Search for the cell housing the specified text and yield its [X, Y] center coordinate. 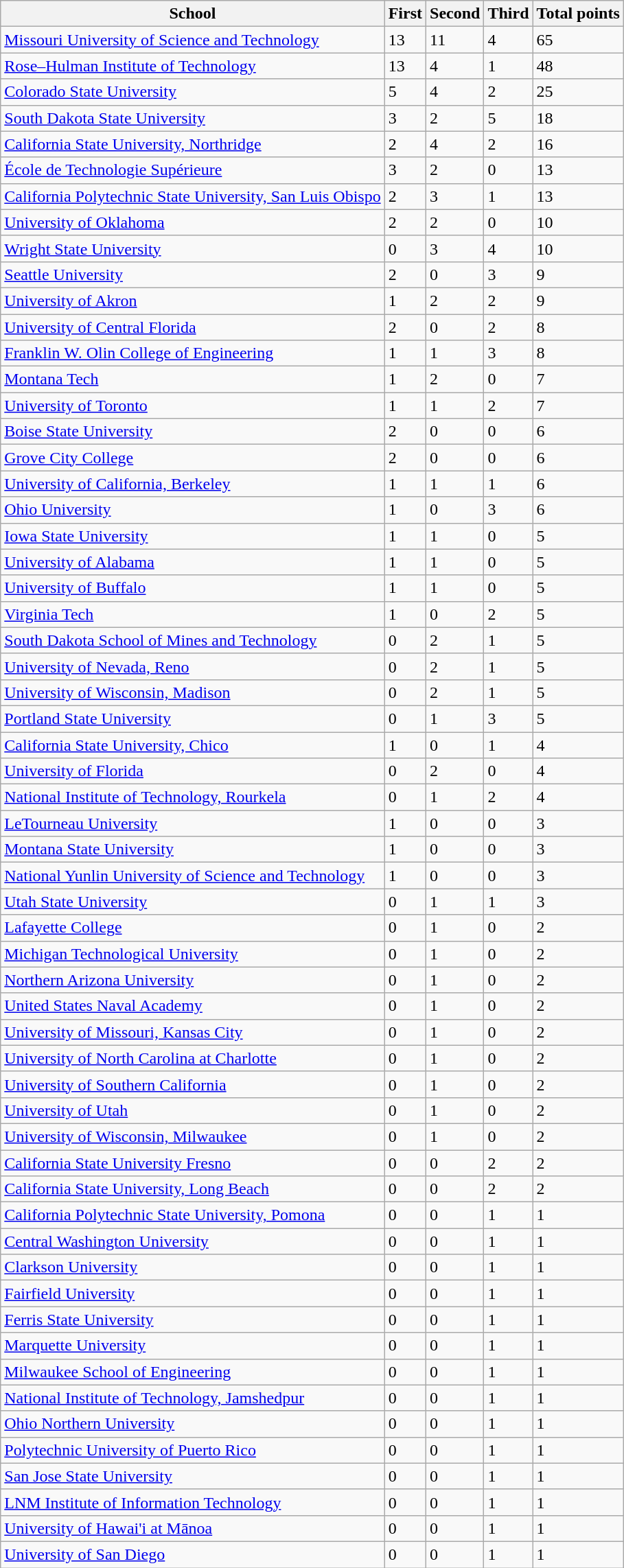
National Yunlin University of Science and Technology [192, 876]
11 [455, 40]
University of Wisconsin, Milwaukee [192, 1136]
University of Wisconsin, Madison [192, 692]
Grove City College [192, 458]
California Polytechnic State University, Pomona [192, 1215]
University of Alabama [192, 562]
University of San Diego [192, 1554]
United States Naval Academy [192, 1006]
Colorado State University [192, 92]
California State University, Chico [192, 745]
National Institute of Technology, Jamshedpur [192, 1398]
South Dakota School of Mines and Technology [192, 640]
16 [578, 144]
25 [578, 92]
University of Hawai'i at Mānoa [192, 1528]
University of Florida [192, 771]
South Dakota State University [192, 118]
Michigan Technological University [192, 954]
California State University, Long Beach [192, 1189]
École de Technologie Supérieure [192, 170]
California Polytechnic State University, San Luis Obispo [192, 196]
University of Utah [192, 1110]
Montana State University [192, 850]
National Institute of Technology, Rourkela [192, 797]
18 [578, 118]
LeTourneau University [192, 823]
Total points [578, 14]
Rose–Hulman Institute of Technology [192, 66]
University of Missouri, Kansas City [192, 1032]
Lafayette College [192, 928]
Central Washington University [192, 1241]
LNM Institute of Information Technology [192, 1502]
California State University, Northridge [192, 144]
Portland State University [192, 718]
University of Southern California [192, 1084]
First [405, 14]
San Jose State University [192, 1476]
University of California, Berkeley [192, 484]
Polytechnic University of Puerto Rico [192, 1450]
Northern Arizona University [192, 980]
65 [578, 40]
Boise State University [192, 432]
School [192, 14]
University of Nevada, Reno [192, 666]
California State University Fresno [192, 1163]
Missouri University of Science and Technology [192, 40]
Virginia Tech [192, 614]
University of Oklahoma [192, 222]
48 [578, 66]
University of Buffalo [192, 588]
Fairfield University [192, 1294]
University of North Carolina at Charlotte [192, 1058]
University of Central Florida [192, 327]
University of Toronto [192, 406]
Ohio Northern University [192, 1424]
Wright State University [192, 248]
Marquette University [192, 1346]
Ferris State University [192, 1320]
Montana Tech [192, 379]
Seattle University [192, 274]
University of Akron [192, 301]
Third [508, 14]
Utah State University [192, 902]
Second [455, 14]
Milwaukee School of Engineering [192, 1372]
Iowa State University [192, 536]
Clarkson University [192, 1267]
Ohio University [192, 510]
Franklin W. Olin College of Engineering [192, 353]
